Provide the [x, y] coordinate of the cell's center where the given text is located.  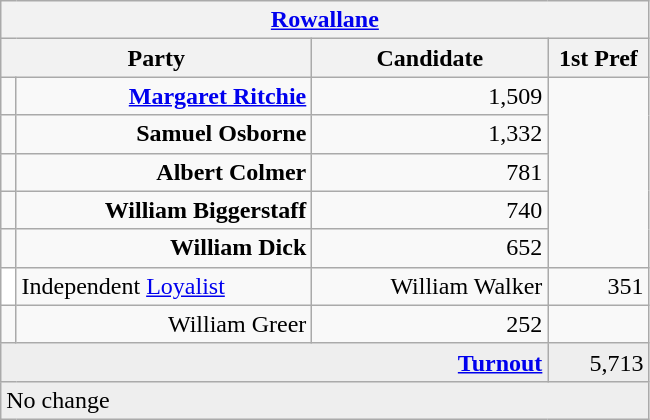
740 [430, 210]
Independent Loyalist [164, 286]
Turnout [274, 362]
1st Pref [598, 58]
William Walker [430, 286]
Rowallane [325, 20]
351 [598, 286]
652 [430, 248]
5,713 [598, 362]
1,509 [430, 96]
252 [430, 324]
Party [156, 58]
Albert Colmer [164, 172]
William Dick [164, 248]
Samuel Osborne [164, 134]
Margaret Ritchie [164, 96]
Candidate [430, 58]
1,332 [430, 134]
781 [430, 172]
William Greer [164, 324]
No change [325, 400]
William Biggerstaff [164, 210]
